Capture the cell that displays the provided text and extract its (x, y) central coordinate. 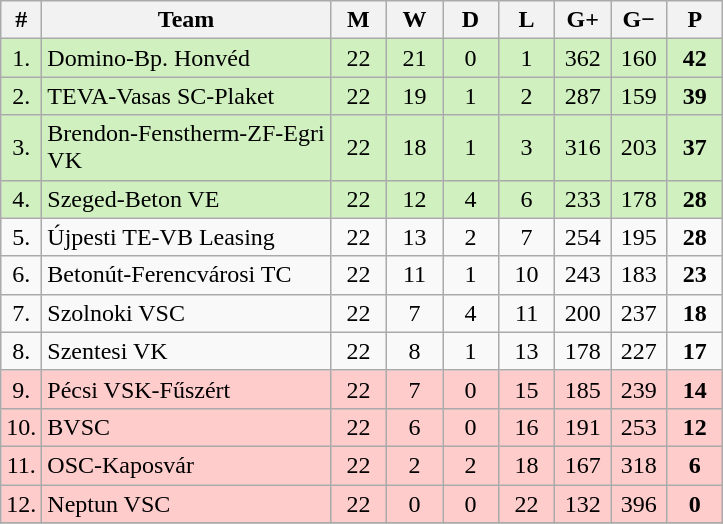
17 (695, 351)
Betonút-Ferencvárosi TC (186, 275)
362 (583, 58)
6. (22, 275)
203 (639, 148)
316 (583, 148)
# (22, 20)
M (358, 20)
195 (639, 237)
3 (527, 148)
1. (22, 58)
253 (639, 427)
10. (22, 427)
8. (22, 351)
237 (639, 313)
37 (695, 148)
G+ (583, 20)
L (527, 20)
3. (22, 148)
191 (583, 427)
Domino-Bp. Honvéd (186, 58)
Team (186, 20)
Brendon-Fenstherm-ZF-Egri VK (186, 148)
39 (695, 96)
Neptun VSC (186, 503)
OSC-Kaposvár (186, 465)
14 (695, 389)
318 (639, 465)
21 (414, 58)
BVSC (186, 427)
396 (639, 503)
TEVA-Vasas SC-Plaket (186, 96)
167 (583, 465)
233 (583, 199)
8 (414, 351)
G− (639, 20)
Pécsi VSK-Fűszért (186, 389)
42 (695, 58)
W (414, 20)
11. (22, 465)
Újpesti TE-VB Leasing (186, 237)
254 (583, 237)
Szolnoki VSC (186, 313)
287 (583, 96)
185 (583, 389)
12. (22, 503)
5. (22, 237)
19 (414, 96)
4. (22, 199)
D (470, 20)
9. (22, 389)
239 (639, 389)
227 (639, 351)
159 (639, 96)
160 (639, 58)
243 (583, 275)
183 (639, 275)
P (695, 20)
23 (695, 275)
15 (527, 389)
16 (527, 427)
200 (583, 313)
10 (527, 275)
132 (583, 503)
2. (22, 96)
Szentesi VK (186, 351)
7. (22, 313)
Szeged-Beton VE (186, 199)
